Locate the cell with the specified text and output its (x, y) center coordinate. 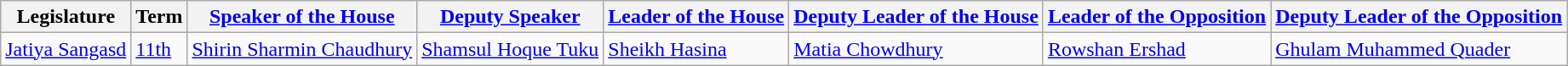
Shirin Sharmin Chaudhury (302, 49)
Leader of the House (696, 17)
Deputy Leader of the Opposition (1419, 17)
Jatiya Sangasd (66, 49)
Matia Chowdhury (916, 49)
Ghulam Muhammed Quader (1419, 49)
Shamsul Hoque Tuku (511, 49)
Rowshan Ershad (1156, 49)
Leader of the Opposition (1156, 17)
Speaker of the House (302, 17)
Sheikh Hasina (696, 49)
Legislature (66, 17)
Deputy Speaker (511, 17)
Term (159, 17)
11th (159, 49)
Deputy Leader of the House (916, 17)
